Find where the given text appears and provide that cell's center as (X, Y) coordinate. 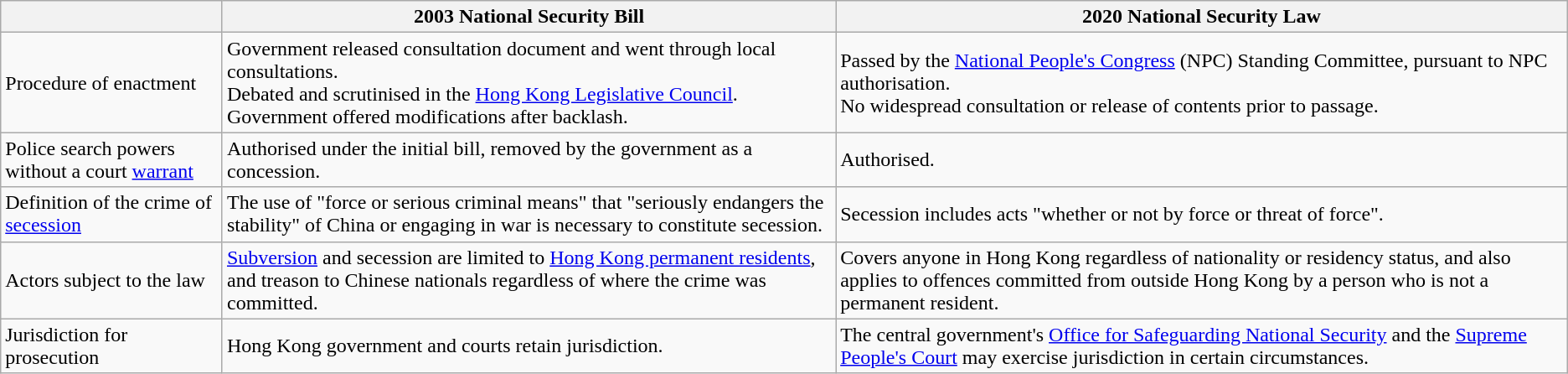
Subversion and secession are limited to Hong Kong permanent residents, and treason to Chinese nationals regardless of where the crime was committed. (529, 280)
Definition of the crime of secession (112, 215)
Hong Kong government and courts retain jurisdiction. (529, 345)
The central government's Office for Safeguarding National Security and the Supreme People's Court may exercise jurisdiction in certain circumstances. (1202, 345)
Jurisdiction for prosecution (112, 345)
Procedure of enactment (112, 82)
Actors subject to the law (112, 280)
Authorised. (1202, 159)
Police search powers without a court warrant (112, 159)
Authorised under the initial bill, removed by the government as a concession. (529, 159)
2003 National Security Bill (529, 17)
2020 National Security Law (1202, 17)
Secession includes acts "whether or not by force or threat of force". (1202, 215)
